Pinpoint the cell where the given text exists, returning its (X, Y) midpoint coordinate. 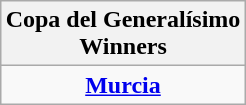
Murcia (123, 85)
Copa del GeneralísimoWinners (123, 34)
